Return the [X, Y] coordinate for the center point of the cell that contains the specified text.  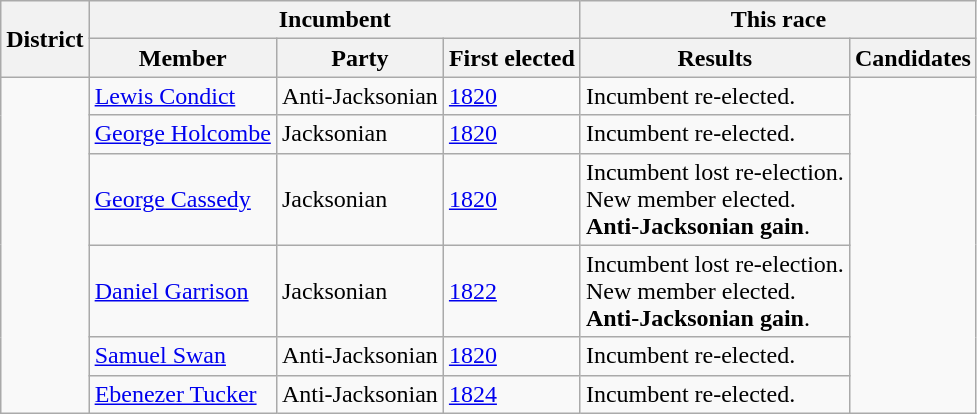
First elected [512, 58]
Incumbent [334, 20]
1822 [512, 291]
Lewis Condict [182, 96]
Results [714, 58]
Samuel Swan [182, 356]
Party [360, 58]
George Holcombe [182, 134]
District [45, 39]
Member [182, 58]
George Cassedy [182, 199]
Candidates [912, 58]
Ebenezer Tucker [182, 394]
1824 [512, 394]
This race [778, 20]
Daniel Garrison [182, 291]
